Return [X, Y] of the center of cell containing provided text 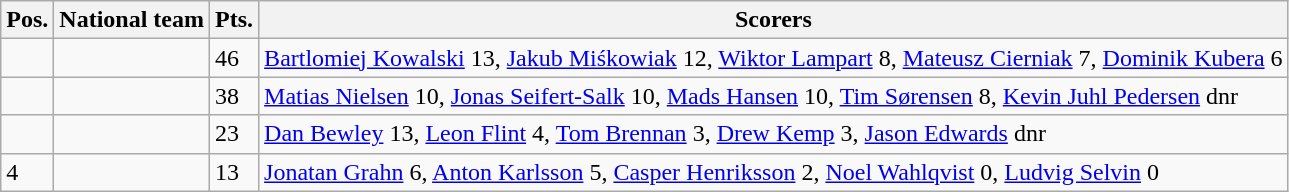
National team [132, 20]
23 [234, 134]
46 [234, 58]
Bartlomiej Kowalski 13, Jakub Miśkowiak 12, Wiktor Lampart 8, Mateusz Cierniak 7, Dominik Kubera 6 [774, 58]
13 [234, 172]
Jonatan Grahn 6, Anton Karlsson 5, Casper Henriksson 2, Noel Wahlqvist 0, Ludvig Selvin 0 [774, 172]
4 [28, 172]
Pts. [234, 20]
Pos. [28, 20]
Scorers [774, 20]
Dan Bewley 13, Leon Flint 4, Tom Brennan 3, Drew Kemp 3, Jason Edwards dnr [774, 134]
Matias Nielsen 10, Jonas Seifert-Salk 10, Mads Hansen 10, Tim Sørensen 8, Kevin Juhl Pedersen dnr [774, 96]
38 [234, 96]
